Detect which cell encompasses the target text, then output its (x, y) center coordinate. 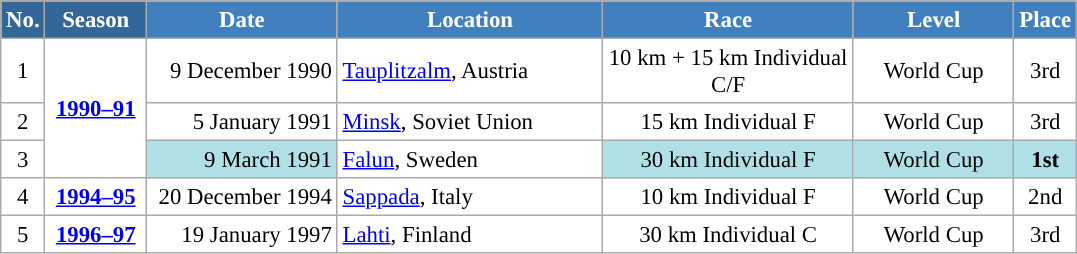
1994–95 (96, 197)
Sappada, Italy (470, 197)
Place (1045, 20)
10 km + 15 km Individual C/F (728, 72)
9 December 1990 (242, 72)
Lahti, Finland (470, 235)
Season (96, 20)
9 March 1991 (242, 160)
30 km Individual C (728, 235)
Minsk, Soviet Union (470, 122)
1st (1045, 160)
Location (470, 20)
Tauplitzalm, Austria (470, 72)
3 (23, 160)
Date (242, 20)
5 January 1991 (242, 122)
1 (23, 72)
Race (728, 20)
Level (934, 20)
Falun, Sweden (470, 160)
5 (23, 235)
20 December 1994 (242, 197)
2nd (1045, 197)
15 km Individual F (728, 122)
10 km Individual F (728, 197)
30 km Individual F (728, 160)
1996–97 (96, 235)
4 (23, 197)
No. (23, 20)
2 (23, 122)
19 January 1997 (242, 235)
1990–91 (96, 109)
